Return [x, y] of the center of cell containing provided text 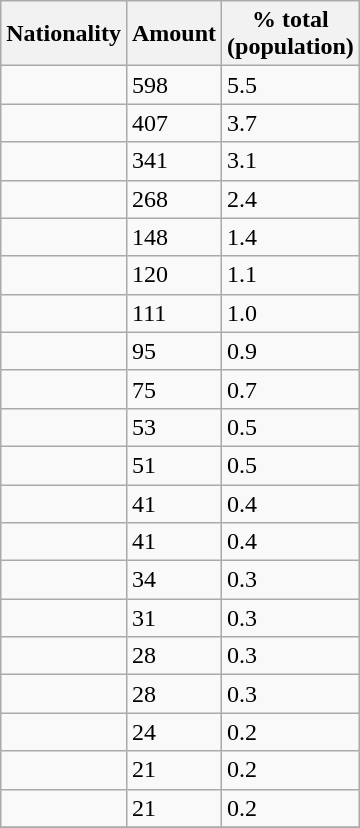
1.0 [291, 313]
Amount [174, 34]
Nationality [64, 34]
148 [174, 237]
268 [174, 199]
31 [174, 618]
53 [174, 427]
95 [174, 351]
341 [174, 161]
% total(population) [291, 34]
120 [174, 275]
598 [174, 85]
34 [174, 580]
51 [174, 465]
24 [174, 732]
1.4 [291, 237]
2.4 [291, 199]
407 [174, 123]
111 [174, 313]
0.9 [291, 351]
5.5 [291, 85]
3.7 [291, 123]
3.1 [291, 161]
1.1 [291, 275]
0.7 [291, 389]
75 [174, 389]
